Return the (x, y) coordinate for the center point of the cell that contains the specified text.  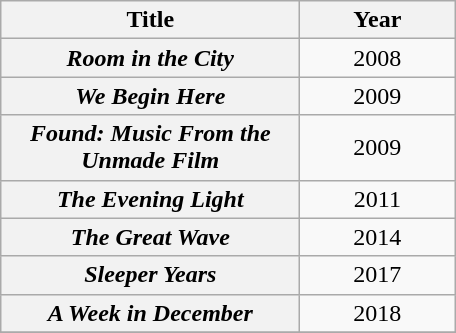
2008 (378, 58)
Found: Music From the Unmade Film (150, 148)
2017 (378, 275)
2014 (378, 237)
The Great Wave (150, 237)
Title (150, 20)
Year (378, 20)
Room in the City (150, 58)
Sleeper Years (150, 275)
2011 (378, 199)
We Begin Here (150, 96)
The Evening Light (150, 199)
2018 (378, 313)
A Week in December (150, 313)
